Pinpoint the cell where the given text exists, returning its (X, Y) midpoint coordinate. 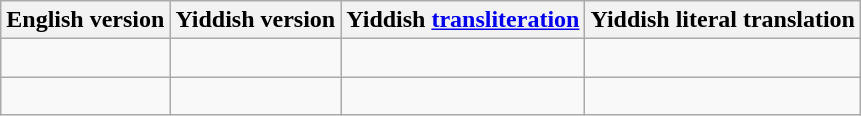
Yiddish version (256, 20)
English version (86, 20)
Yiddish literal translation (723, 20)
Yiddish transliteration (463, 20)
